Find where the given text appears and provide that cell's center as (x, y) coordinate. 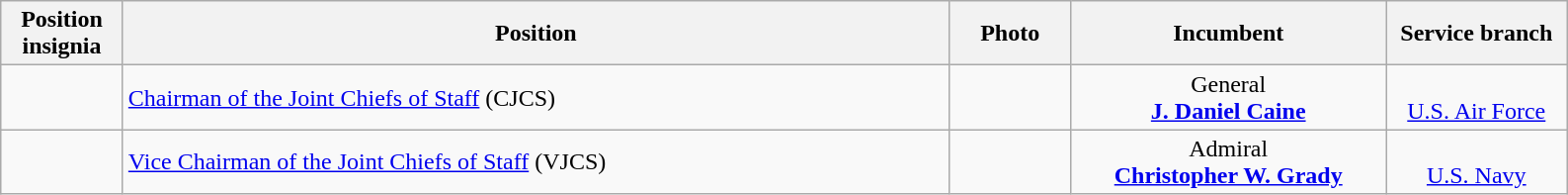
Chairman of the Joint Chiefs of Staff (CJCS) (536, 97)
Incumbent (1229, 34)
AdmiralChristopher W. Grady (1229, 162)
Service branch (1476, 34)
Position (536, 34)
Position insignia (62, 34)
U.S. Navy (1476, 162)
GeneralJ. Daniel Caine (1229, 97)
Vice Chairman of the Joint Chiefs of Staff (VJCS) (536, 162)
U.S. Air Force (1476, 97)
Photo (1010, 34)
